Output the [X, Y] coordinate of the center of the cell containing the given text.  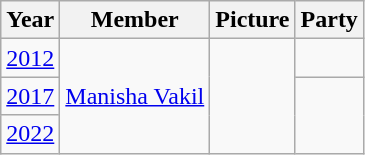
Party [329, 20]
Year [30, 20]
2012 [30, 58]
Picture [252, 20]
2022 [30, 134]
Manisha Vakil [135, 96]
Member [135, 20]
2017 [30, 96]
